Provide the [x, y] coordinate of the cell's center where the given text is located.  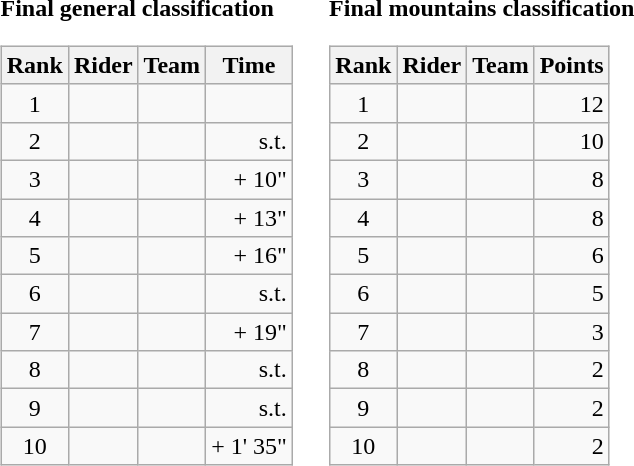
12 [572, 103]
+ 13" [250, 217]
+ 1' 35" [250, 446]
+ 16" [250, 256]
Time [250, 65]
+ 19" [250, 332]
Points [572, 65]
+ 10" [250, 179]
